Scan for the cell matching the given text and deliver its [X, Y] coordinate at center. 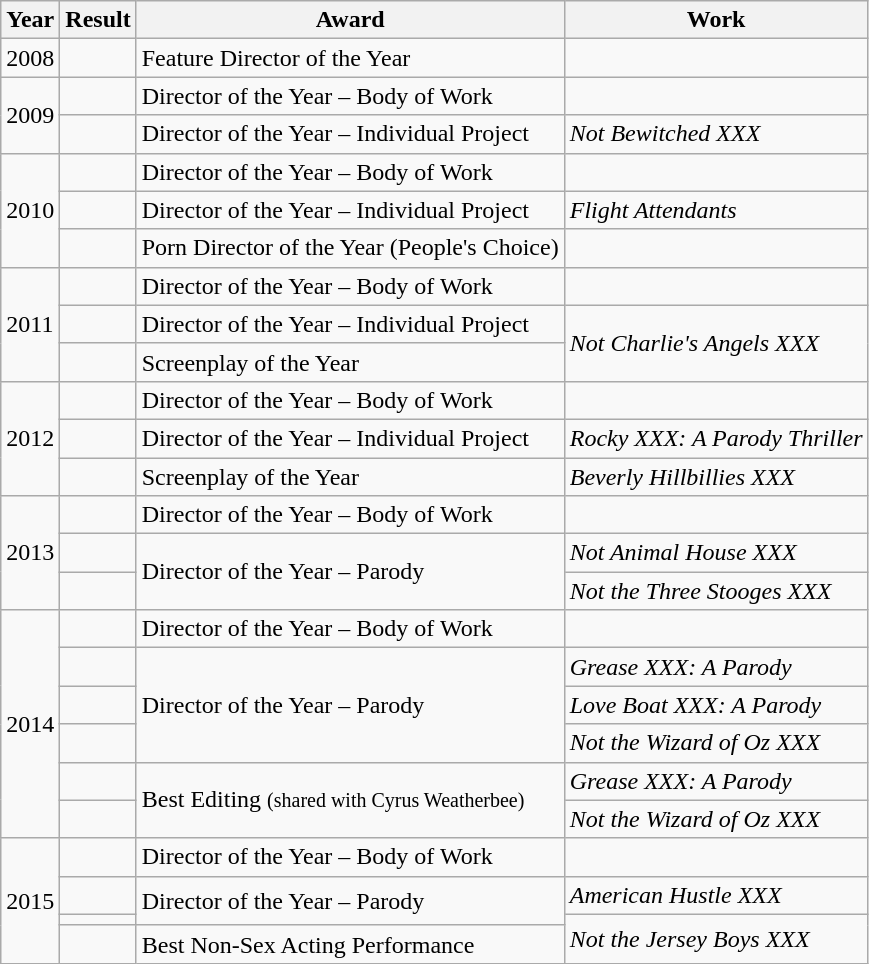
Result [98, 20]
2008 [30, 58]
2014 [30, 724]
2011 [30, 324]
Flight Attendants [716, 210]
Not Animal House XXX [716, 553]
Year [30, 20]
Rocky XXX: A Parody Thriller [716, 438]
Love Boat XXX: A Parody [716, 705]
Not the Jersey Boys XXX [716, 938]
Beverly Hillbillies XXX [716, 477]
Not Bewitched XXX [716, 134]
Not the Three Stooges XXX [716, 591]
Porn Director of the Year (People's Choice) [350, 248]
American Hustle XXX [716, 895]
2013 [30, 553]
Feature Director of the Year [350, 58]
Work [716, 20]
Best Editing (shared with Cyrus Weatherbee) [350, 800]
2009 [30, 115]
2010 [30, 210]
Not Charlie's Angels XXX [716, 343]
Best Non-Sex Acting Performance [350, 944]
2015 [30, 900]
2012 [30, 438]
Award [350, 20]
